Provide the [X, Y] coordinate of the cell's center where the given text is located.  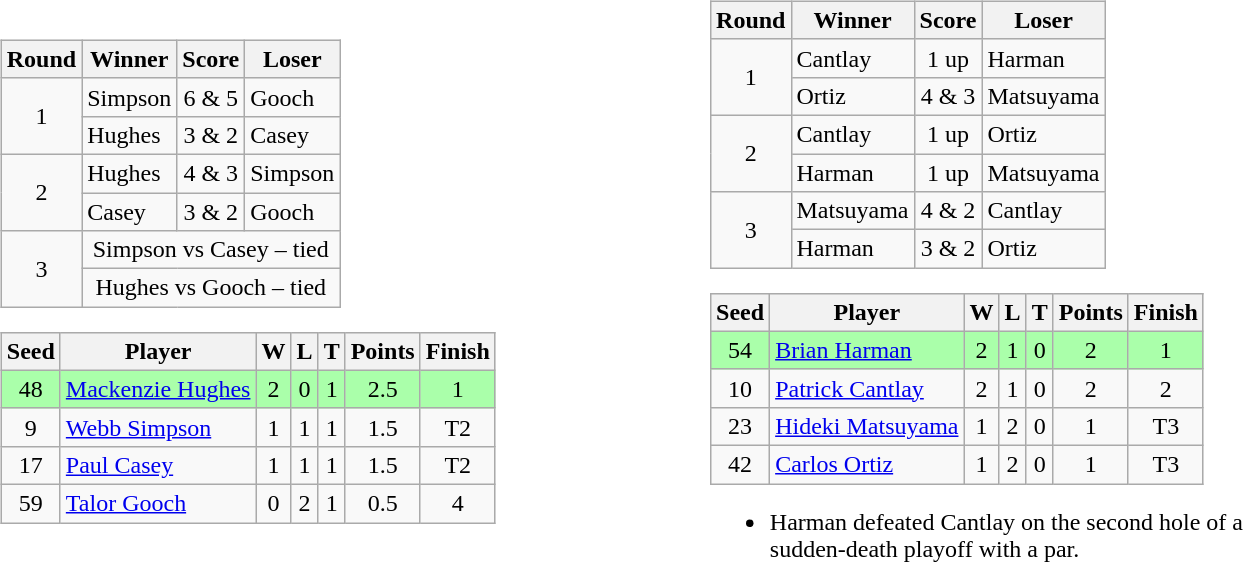
48 [30, 389]
Simpson vs Casey – tied [211, 250]
10 [740, 388]
9 [30, 427]
42 [740, 464]
17 [30, 465]
2.5 [382, 389]
Hideki Matsuyama [867, 426]
6 & 5 [211, 97]
0.5 [382, 503]
4 & 2 [948, 211]
Webb Simpson [158, 427]
Mackenzie Hughes [158, 389]
Hughes vs Gooch – tied [211, 288]
23 [740, 426]
54 [740, 350]
Patrick Cantlay [867, 388]
Brian Harman [867, 350]
Carlos Ortiz [867, 464]
59 [30, 503]
Talor Gooch [158, 503]
4 [458, 503]
Paul Casey [158, 465]
